Output the (x, y) coordinate of the center of the cell containing the given text.  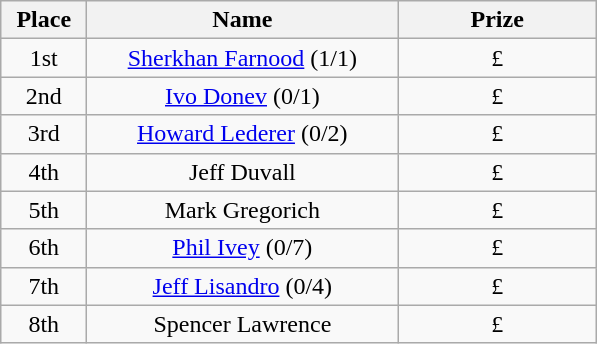
2nd (44, 96)
Prize (498, 20)
6th (44, 248)
Jeff Lisandro (0/4) (242, 286)
Phil Ivey (0/7) (242, 248)
Sherkhan Farnood (1/1) (242, 58)
7th (44, 286)
Howard Lederer (0/2) (242, 134)
8th (44, 324)
Mark Gregorich (242, 210)
Jeff Duvall (242, 172)
3rd (44, 134)
Spencer Lawrence (242, 324)
5th (44, 210)
4th (44, 172)
Ivo Donev (0/1) (242, 96)
Place (44, 20)
Name (242, 20)
1st (44, 58)
